Pinpoint the cell where the given text exists, returning its (X, Y) midpoint coordinate. 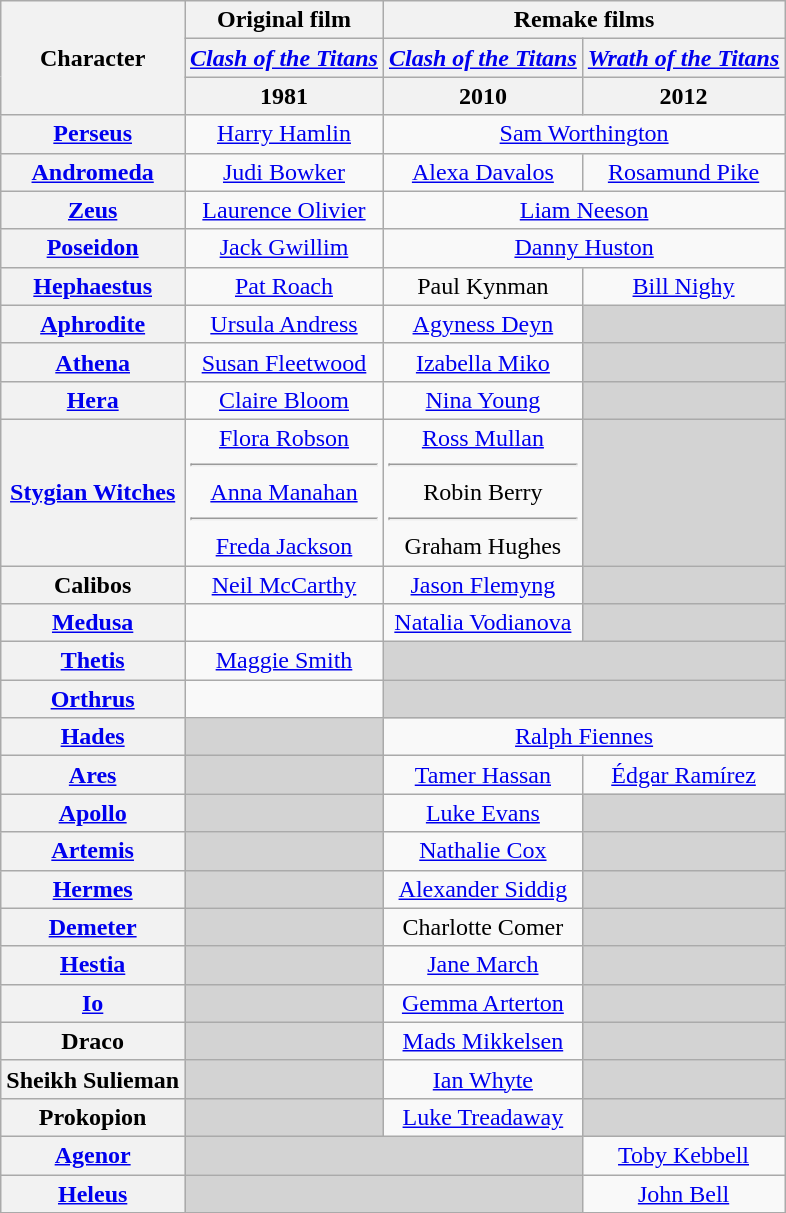
Artemis (93, 851)
Pat Roach (284, 286)
Remake films (584, 20)
Liam Neeson (584, 210)
Sam Worthington (584, 134)
Hermes (93, 889)
John Bell (683, 1193)
1981 (284, 96)
Nina Young (482, 400)
Heleus (93, 1193)
Prokopion (93, 1117)
Perseus (93, 134)
Susan Fleetwood (284, 362)
Orthrus (93, 699)
Neil McCarthy (284, 585)
2010 (482, 96)
Ares (93, 775)
Mads Mikkelsen (482, 1041)
Calibos (93, 585)
Hephaestus (93, 286)
Wrath of the Titans (683, 58)
Flora RobsonAnna ManahanFreda Jackson (284, 492)
Hestia (93, 965)
Agyness Deyn (482, 324)
Ralph Fiennes (584, 737)
Io (93, 1003)
Andromeda (93, 172)
Ursula Andress (284, 324)
Zeus (93, 210)
Tamer Hassan (482, 775)
Bill Nighy (683, 286)
Alexander Siddig (482, 889)
Agenor (93, 1155)
2012 (683, 96)
Nathalie Cox (482, 851)
Aphrodite (93, 324)
Thetis (93, 661)
Character (93, 58)
Ian Whyte (482, 1079)
Harry Hamlin (284, 134)
Izabella Miko (482, 362)
Alexa Davalos (482, 172)
Sheikh Sulieman (93, 1079)
Jason Flemyng (482, 585)
Apollo (93, 813)
Luke Treadaway (482, 1117)
Draco (93, 1041)
Gemma Arterton (482, 1003)
Medusa (93, 623)
Hades (93, 737)
Jane March (482, 965)
Demeter (93, 927)
Hera (93, 400)
Laurence Olivier (284, 210)
Maggie Smith (284, 661)
Stygian Witches (93, 492)
Rosamund Pike (683, 172)
Luke Evans (482, 813)
Danny Huston (584, 248)
Paul Kynman (482, 286)
Ross MullanRobin BerryGraham Hughes (482, 492)
Athena (93, 362)
Original film (284, 20)
Jack Gwillim (284, 248)
Claire Bloom (284, 400)
Toby Kebbell (683, 1155)
Natalia Vodianova (482, 623)
Judi Bowker (284, 172)
Poseidon (93, 248)
Charlotte Comer (482, 927)
Édgar Ramírez (683, 775)
